Pinpoint the cell where the given text exists, returning its [x, y] midpoint coordinate. 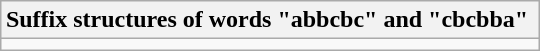
Suffix structures of words "abbcbc" and "cbcbba" [270, 20]
